For the text-containing cell, return its midpoint in [X, Y] coordinate format. 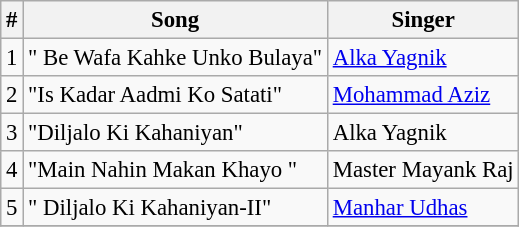
"Diljalo Ki Kahaniyan" [176, 133]
"Is Kadar Aadmi Ko Satati" [176, 95]
Song [176, 20]
Master Mayank Raj [423, 170]
2 [12, 95]
# [12, 20]
Singer [423, 20]
Manhar Udhas [423, 208]
Mohammad Aziz [423, 95]
" Be Wafa Kahke Unko Bulaya" [176, 58]
5 [12, 208]
4 [12, 170]
"Main Nahin Makan Khayo " [176, 170]
1 [12, 58]
3 [12, 133]
" Diljalo Ki Kahaniyan-II" [176, 208]
